Determine the (x, y) coordinate at the center of the cell enclosing the given text.  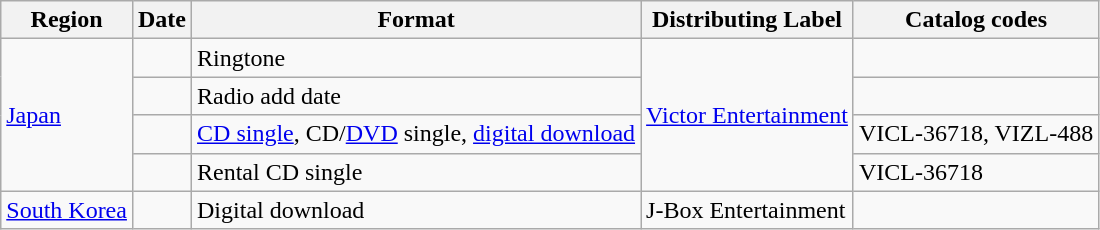
Region (67, 20)
Catalog codes (976, 20)
South Korea (67, 210)
VICL-36718, VIZL-488 (976, 134)
CD single, CD/DVD single, digital download (416, 134)
Ringtone (416, 58)
Radio add date (416, 96)
Distributing Label (748, 20)
Date (162, 20)
J-Box Entertainment (748, 210)
VICL-36718 (976, 172)
Format (416, 20)
Digital download (416, 210)
Rental CD single (416, 172)
Japan (67, 115)
Victor Entertainment (748, 115)
